Provide the [x, y] coordinate of the cell's center where the given text is located.  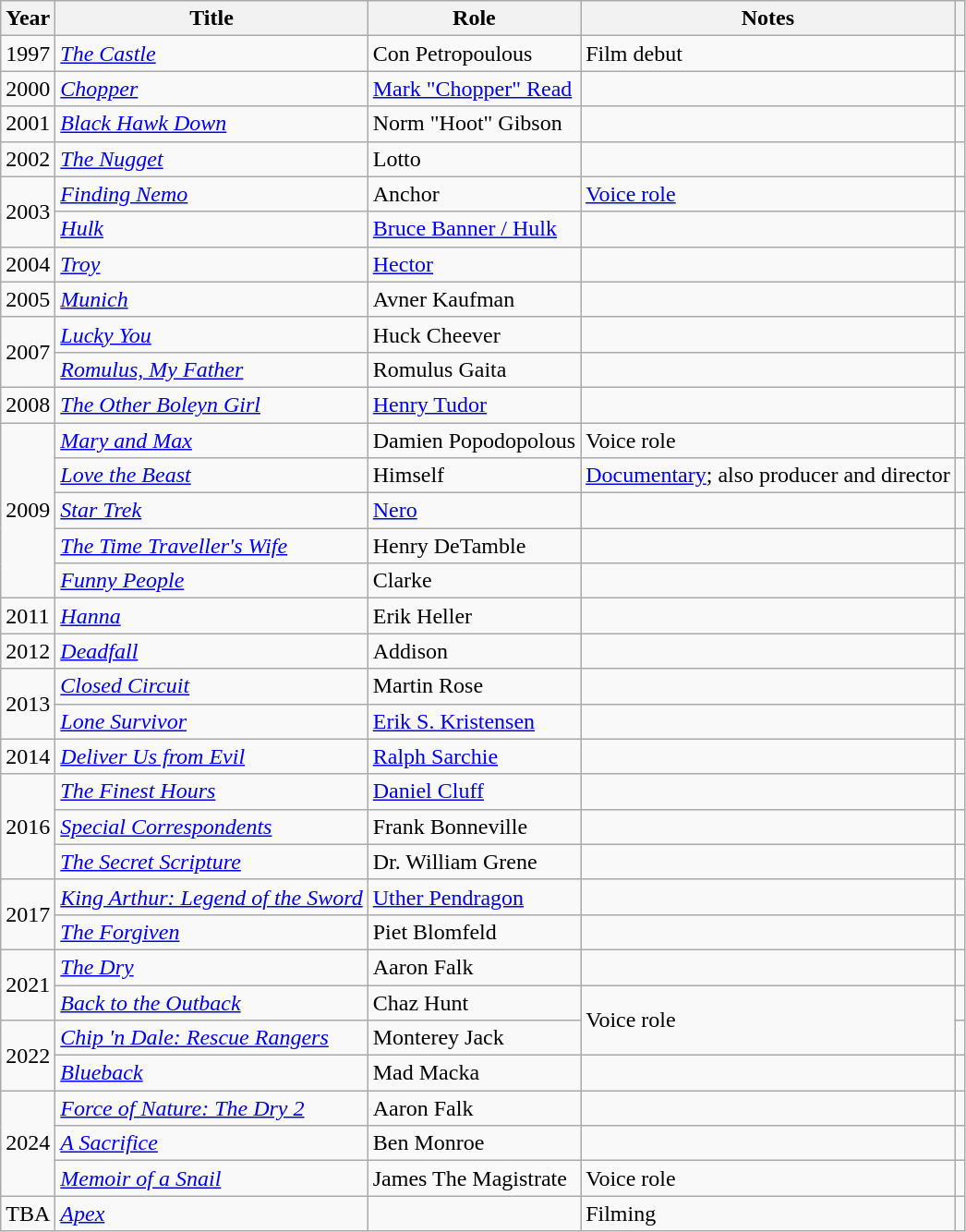
A Sacrifice [211, 1143]
Himself [474, 476]
Title [211, 18]
2012 [28, 651]
Star Trek [211, 511]
Frank Bonneville [474, 827]
The Dry [211, 967]
Documentary; also producer and director [768, 476]
Back to the Outback [211, 1002]
Hulk [211, 229]
2024 [28, 1143]
Monterey Jack [474, 1038]
The Nugget [211, 159]
The Other Boleyn Girl [211, 405]
The Finest Hours [211, 791]
2003 [28, 211]
Role [474, 18]
Mark "Chopper" Read [474, 89]
Avner Kaufman [474, 299]
Daniel Cluff [474, 791]
Deliver Us from Evil [211, 756]
Year [28, 18]
Romulus, My Father [211, 369]
Love the Beast [211, 476]
Con Petropoulous [474, 54]
Chaz Hunt [474, 1002]
2004 [28, 264]
Dr. William Grene [474, 862]
The Secret Scripture [211, 862]
Mad Macka [474, 1073]
2017 [28, 914]
Norm "Hoot" Gibson [474, 124]
Erik S. Kristensen [474, 721]
2016 [28, 827]
Special Correspondents [211, 827]
Funny People [211, 581]
2022 [28, 1056]
2001 [28, 124]
2011 [28, 616]
2013 [28, 704]
Anchor [474, 194]
Closed Circuit [211, 686]
Notes [768, 18]
Clarke [474, 581]
Lotto [474, 159]
Munich [211, 299]
Blueback [211, 1073]
Hanna [211, 616]
The Time Traveller's Wife [211, 546]
2014 [28, 756]
Romulus Gaita [474, 369]
Deadfall [211, 651]
Ben Monroe [474, 1143]
Filming [768, 1214]
Martin Rose [474, 686]
King Arthur: Legend of the Sword [211, 897]
Film debut [768, 54]
2008 [28, 405]
2002 [28, 159]
1997 [28, 54]
2007 [28, 352]
Damien Popodopolous [474, 441]
Troy [211, 264]
Apex [211, 1214]
Hector [474, 264]
Force of Nature: The Dry 2 [211, 1108]
Erik Heller [474, 616]
Nero [474, 511]
James The Magistrate [474, 1178]
Uther Pendragon [474, 897]
Henry Tudor [474, 405]
Henry DeTamble [474, 546]
Piet Blomfeld [474, 932]
Chip 'n Dale: Rescue Rangers [211, 1038]
Addison [474, 651]
The Forgiven [211, 932]
Lucky You [211, 334]
Memoir of a Snail [211, 1178]
2009 [28, 511]
The Castle [211, 54]
Ralph Sarchie [474, 756]
Bruce Banner / Hulk [474, 229]
Huck Cheever [474, 334]
Mary and Max [211, 441]
Finding Nemo [211, 194]
2000 [28, 89]
Lone Survivor [211, 721]
2021 [28, 984]
TBA [28, 1214]
2005 [28, 299]
Black Hawk Down [211, 124]
Chopper [211, 89]
